Determine the [X, Y] coordinate at the center of the cell enclosing the given text.  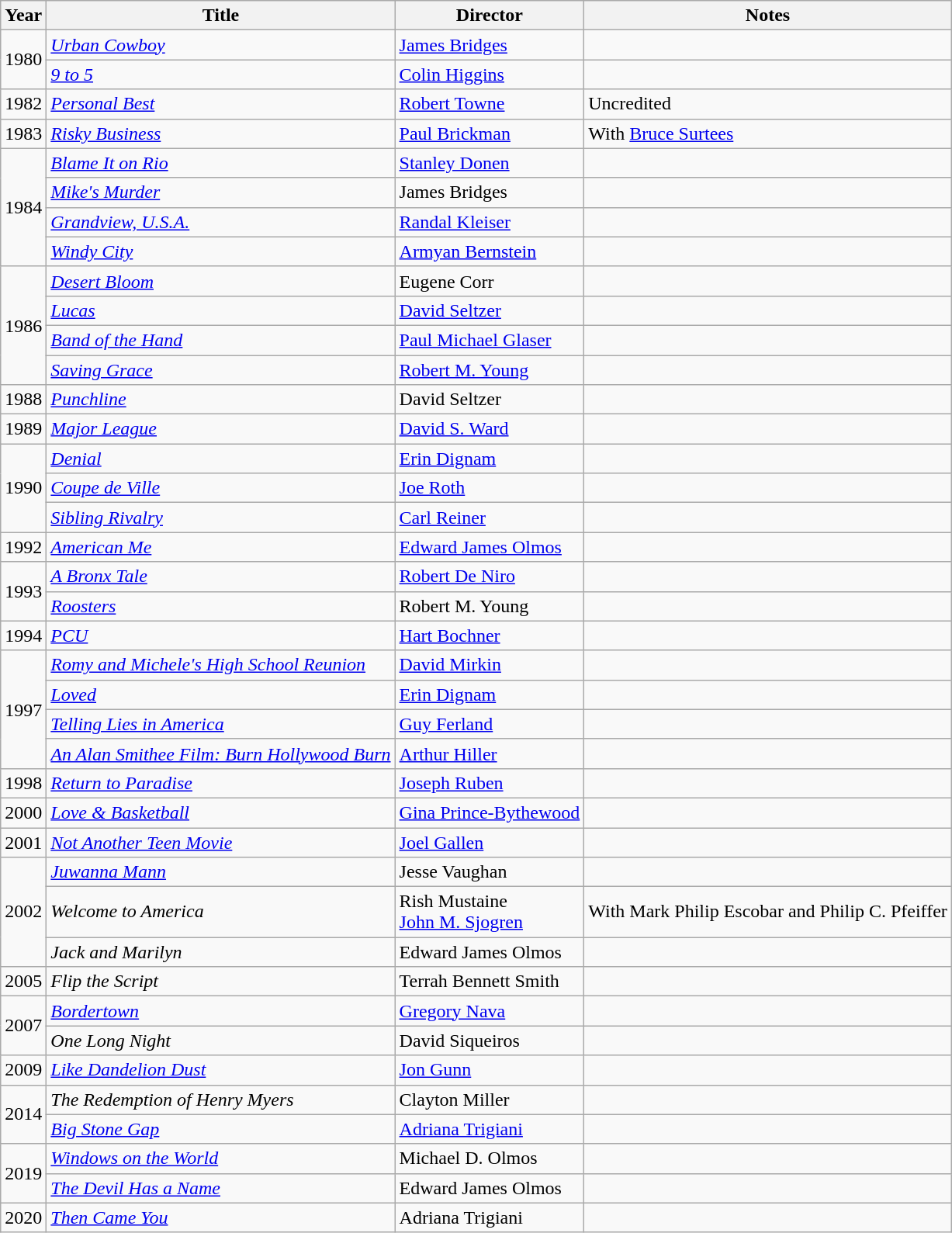
1990 [23, 488]
2005 [23, 982]
Roosters [220, 606]
Joe Roth [490, 488]
One Long Night [220, 1041]
1993 [23, 591]
1992 [23, 547]
1994 [23, 636]
Lucas [220, 310]
1988 [23, 400]
Bordertown [220, 1011]
The Devil Has a Name [220, 1188]
1980 [23, 60]
Hart Bochner [490, 636]
Personal Best [220, 104]
2007 [23, 1026]
Desert Bloom [220, 281]
Return to Paradise [220, 783]
David S. Ward [490, 429]
Romy and Michele's High School Reunion [220, 665]
Guy Ferland [490, 724]
Armyan Bernstein [490, 251]
The Redemption of Henry Myers [220, 1100]
2019 [23, 1173]
1989 [23, 429]
Joel Gallen [490, 842]
Blame It on Rio [220, 163]
Punchline [220, 400]
2000 [23, 812]
Windows on the World [220, 1159]
Band of the Hand [220, 340]
With Bruce Surtees [768, 133]
PCU [220, 636]
Notes [768, 16]
An Alan Smithee Film: Burn Hollywood Burn [220, 753]
Windy City [220, 251]
Clayton Miller [490, 1100]
Not Another Teen Movie [220, 842]
Jesse Vaughan [490, 872]
Gina Prince-Bythewood [490, 812]
Paul Michael Glaser [490, 340]
Like Dandelion Dust [220, 1070]
2002 [23, 913]
1984 [23, 207]
David Siqueiros [490, 1041]
Rish MustaineJohn M. Sjogren [490, 913]
Terrah Bennett Smith [490, 982]
Michael D. Olmos [490, 1159]
Randal Kleiser [490, 222]
2001 [23, 842]
Uncredited [768, 104]
2014 [23, 1114]
Saving Grace [220, 370]
Eugene Corr [490, 281]
1997 [23, 709]
A Bronx Tale [220, 577]
Robert De Niro [490, 577]
Gregory Nava [490, 1011]
Big Stone Gap [220, 1129]
Welcome to America [220, 913]
2009 [23, 1070]
Jack and Marilyn [220, 952]
Major League [220, 429]
1983 [23, 133]
Year [23, 16]
Director [490, 16]
1986 [23, 325]
Then Came You [220, 1217]
Love & Basketball [220, 812]
Grandview, U.S.A. [220, 222]
Coupe de Ville [220, 488]
Sibling Rivalry [220, 518]
Stanley Donen [490, 163]
1998 [23, 783]
Robert Towne [490, 104]
David Mirkin [490, 665]
Title [220, 16]
Risky Business [220, 133]
Arthur Hiller [490, 753]
1982 [23, 104]
American Me [220, 547]
Mike's Murder [220, 192]
Juwanna Mann [220, 872]
Paul Brickman [490, 133]
Flip the Script [220, 982]
Carl Reiner [490, 518]
Jon Gunn [490, 1070]
Colin Higgins [490, 74]
Urban Cowboy [220, 45]
9 to 5 [220, 74]
Joseph Ruben [490, 783]
Loved [220, 694]
Telling Lies in America [220, 724]
With Mark Philip Escobar and Philip C. Pfeiffer [768, 913]
2020 [23, 1217]
Denial [220, 459]
